Provide the (X, Y) coordinate of the cell's center where the given text is located.  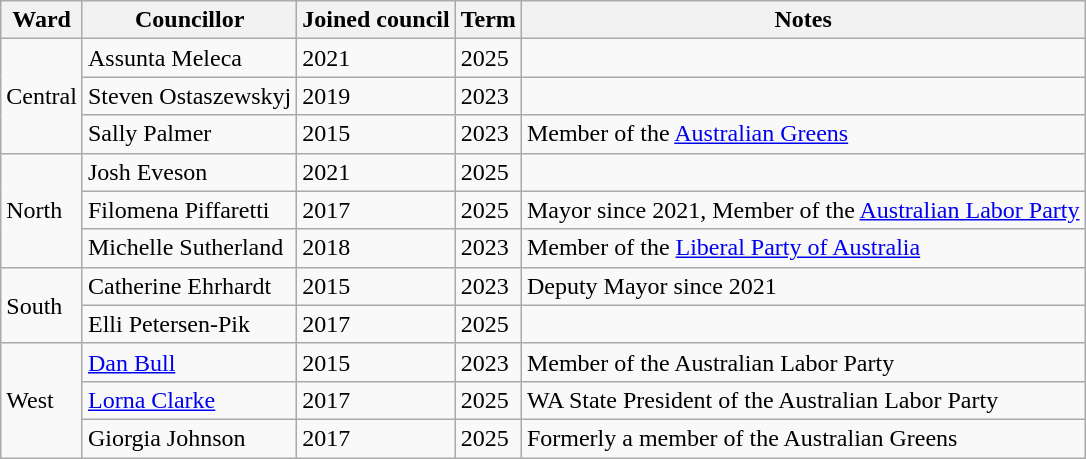
Ward (42, 20)
Sally Palmer (189, 134)
Member of the Australian Greens (803, 134)
South (42, 305)
Joined council (376, 20)
Formerly a member of the Australian Greens (803, 438)
Notes (803, 20)
2019 (376, 96)
Member of the Australian Labor Party (803, 362)
WA State President of the Australian Labor Party (803, 400)
Filomena Piffaretti (189, 210)
Term (488, 20)
Councillor (189, 20)
Michelle Sutherland (189, 248)
Assunta Meleca (189, 58)
North (42, 210)
Giorgia Johnson (189, 438)
Mayor since 2021, Member of the Australian Labor Party (803, 210)
2018 (376, 248)
Josh Eveson (189, 172)
Dan Bull (189, 362)
Elli Petersen-Pik (189, 324)
Member of the Liberal Party of Australia (803, 248)
Steven Ostaszewskyj (189, 96)
Deputy Mayor since 2021 (803, 286)
West (42, 400)
Central (42, 96)
Lorna Clarke (189, 400)
Catherine Ehrhardt (189, 286)
